Scan for the cell matching the given text and deliver its (x, y) coordinate at center. 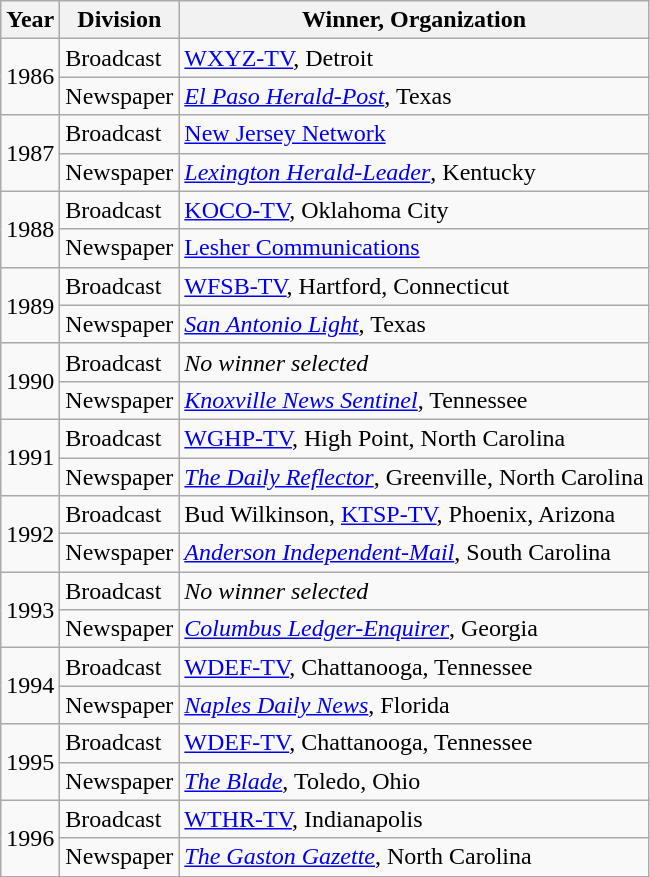
1995 (30, 762)
1988 (30, 229)
Winner, Organization (414, 20)
The Blade, Toledo, Ohio (414, 781)
Division (120, 20)
1994 (30, 686)
Anderson Independent-Mail, South Carolina (414, 553)
Columbus Ledger-Enquirer, Georgia (414, 629)
WFSB-TV, Hartford, Connecticut (414, 286)
Knoxville News Sentinel, Tennessee (414, 400)
San Antonio Light, Texas (414, 324)
Bud Wilkinson, KTSP-TV, Phoenix, Arizona (414, 515)
Lexington Herald-Leader, Kentucky (414, 172)
WXYZ-TV, Detroit (414, 58)
Year (30, 20)
1987 (30, 153)
KOCO-TV, Oklahoma City (414, 210)
The Daily Reflector, Greenville, North Carolina (414, 477)
WTHR-TV, Indianapolis (414, 819)
Naples Daily News, Florida (414, 705)
1986 (30, 77)
1989 (30, 305)
1993 (30, 610)
New Jersey Network (414, 134)
1992 (30, 534)
1991 (30, 457)
WGHP-TV, High Point, North Carolina (414, 438)
Lesher Communications (414, 248)
El Paso Herald-Post, Texas (414, 96)
1996 (30, 838)
The Gaston Gazette, North Carolina (414, 857)
1990 (30, 381)
